Provide the (X, Y) coordinate of the cell's center where the given text is located.  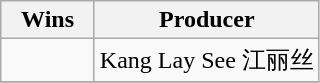
Producer (206, 20)
Kang Lay See 江丽丝 (206, 60)
Wins (48, 20)
